Return the (x, y) coordinate for the center point of the cell that contains the specified text.  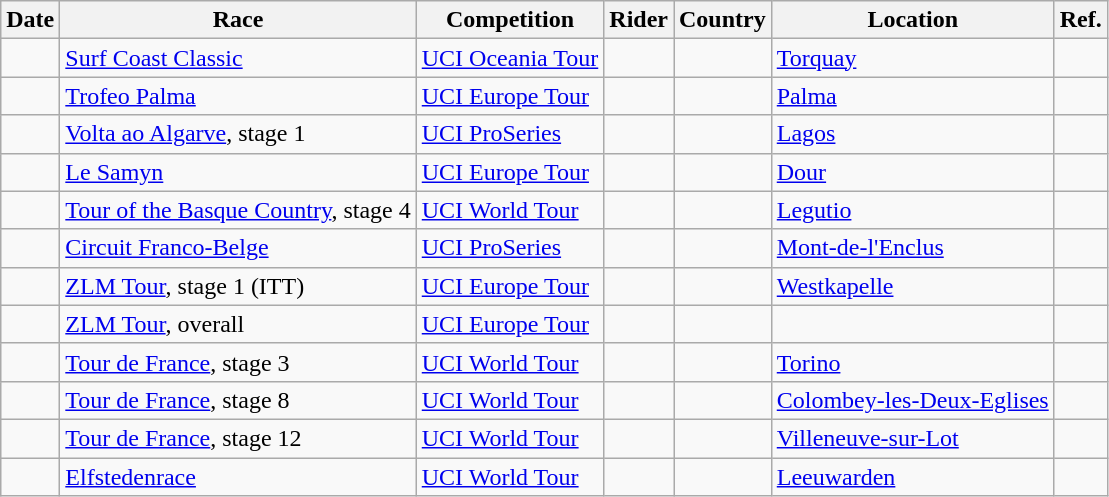
Elfstedenrace (238, 477)
Location (912, 20)
Circuit Franco-Belge (238, 248)
Lagos (912, 134)
Race (238, 20)
Surf Coast Classic (238, 58)
Competition (510, 20)
Westkapelle (912, 286)
Date (30, 20)
Country (723, 20)
Tour de France, stage 8 (238, 400)
UCI Oceania Tour (510, 58)
ZLM Tour, overall (238, 324)
Legutio (912, 210)
Ref. (1080, 20)
Le Samyn (238, 172)
Colombey-les-Deux-Eglises (912, 400)
Torino (912, 362)
Tour de France, stage 12 (238, 438)
Dour (912, 172)
Tour de France, stage 3 (238, 362)
Rider (639, 20)
Palma (912, 96)
Trofeo Palma (238, 96)
Leeuwarden (912, 477)
Tour of the Basque Country, stage 4 (238, 210)
Villeneuve-sur-Lot (912, 438)
ZLM Tour, stage 1 (ITT) (238, 286)
Mont-de-l'Enclus (912, 248)
Torquay (912, 58)
Volta ao Algarve, stage 1 (238, 134)
